From the cell containing the given text, extract its center point as [X, Y] coordinate. 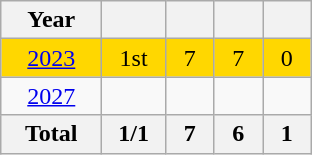
1/1 [134, 134]
0 [286, 58]
2027 [52, 96]
2023 [52, 58]
1st [134, 58]
Year [52, 20]
1 [286, 134]
6 [238, 134]
Total [52, 134]
